Find where the given text appears and provide that cell's center as (x, y) coordinate. 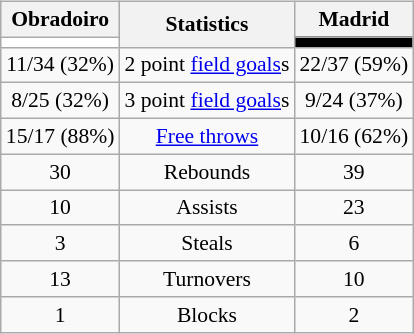
Blocks (206, 314)
Statistics (206, 24)
2 point field goalss (206, 65)
30 (60, 172)
Assists (206, 208)
Steals (206, 243)
6 (354, 243)
1 (60, 314)
Turnovers (206, 279)
22/37 (59%) (354, 65)
15/17 (88%) (60, 136)
23 (354, 208)
2 (354, 314)
3 point field goalss (206, 101)
11/34 (32%) (60, 65)
13 (60, 279)
Free throws (206, 136)
39 (354, 172)
8/25 (32%) (60, 101)
Obradoiro (60, 19)
10/16 (62%) (354, 136)
Rebounds (206, 172)
9/24 (37%) (354, 101)
3 (60, 243)
Madrid (354, 19)
